Output the (x, y) coordinate of the center of the cell containing the given text.  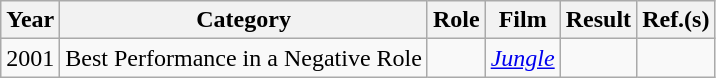
Result (598, 20)
Ref.(s) (676, 20)
2001 (30, 58)
Role (456, 20)
Year (30, 20)
Category (244, 20)
Best Performance in a Negative Role (244, 58)
Film (522, 20)
Jungle (522, 58)
